For the text-containing cell, return its midpoint in [x, y] coordinate format. 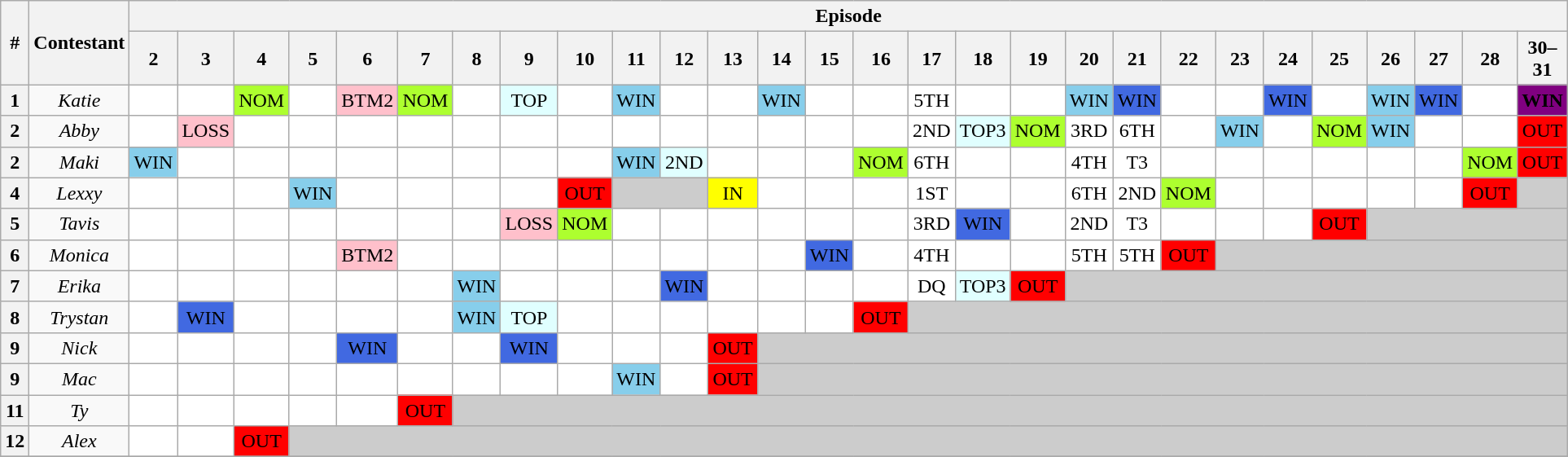
17 [931, 59]
Erika [80, 286]
23 [1239, 59]
# [15, 42]
3 [206, 59]
14 [782, 59]
Contestant [80, 42]
27 [1439, 59]
16 [881, 59]
20 [1089, 59]
Trystan [80, 317]
Lexxy [80, 193]
19 [1037, 59]
Episode [848, 16]
25 [1338, 59]
1ST [931, 193]
21 [1137, 59]
24 [1288, 59]
Alex [80, 442]
18 [983, 59]
Ty [80, 410]
Maki [80, 162]
Mac [80, 379]
DQ [931, 286]
1 [15, 100]
Monica [80, 255]
Abby [80, 131]
Nick [80, 348]
IN [733, 193]
13 [733, 59]
30–31 [1543, 59]
22 [1189, 59]
Katie [80, 100]
Tavis [80, 224]
28 [1490, 59]
26 [1391, 59]
15 [829, 59]
10 [585, 59]
